Determine the (X, Y) coordinate at the center of the cell enclosing the given text.  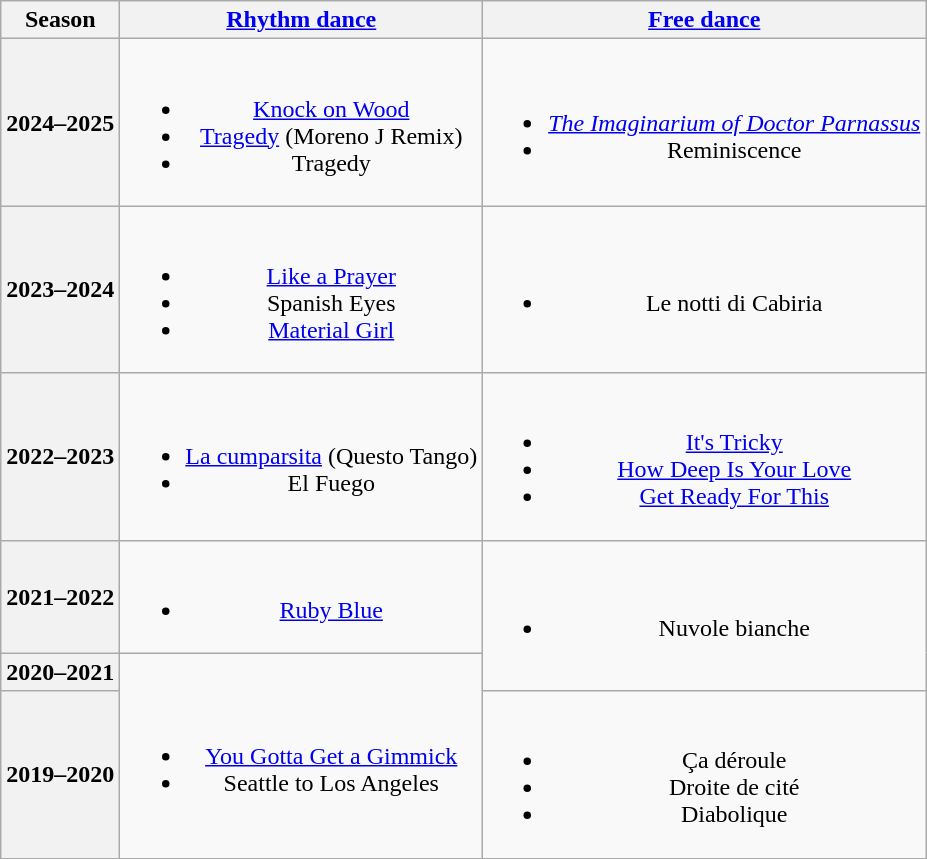
Le notti di Cabiria (704, 290)
2020–2021 (60, 672)
La cumparsita (Questo Tango) El Fuego (302, 456)
Like a PrayerSpanish EyesMaterial Girl (302, 290)
Nuvole bianche (704, 616)
2019–2020 (60, 774)
You Gotta Get a Gimmick Seattle to Los Angeles (302, 756)
The Imaginarium of Doctor Parnassus Reminiscence (704, 122)
2023–2024 (60, 290)
Ça dérouleDroite de citéDiabolique (704, 774)
Season (60, 20)
Rhythm dance (302, 20)
2022–2023 (60, 456)
Free dance (704, 20)
2021–2022 (60, 596)
It's Tricky How Deep Is Your Love Get Ready For This (704, 456)
2024–2025 (60, 122)
Ruby Blue (302, 596)
Knock on Wood Tragedy (Moreno J Remix)Tragedy (302, 122)
